Determine the (x, y) coordinate at the center of the cell enclosing the given text.  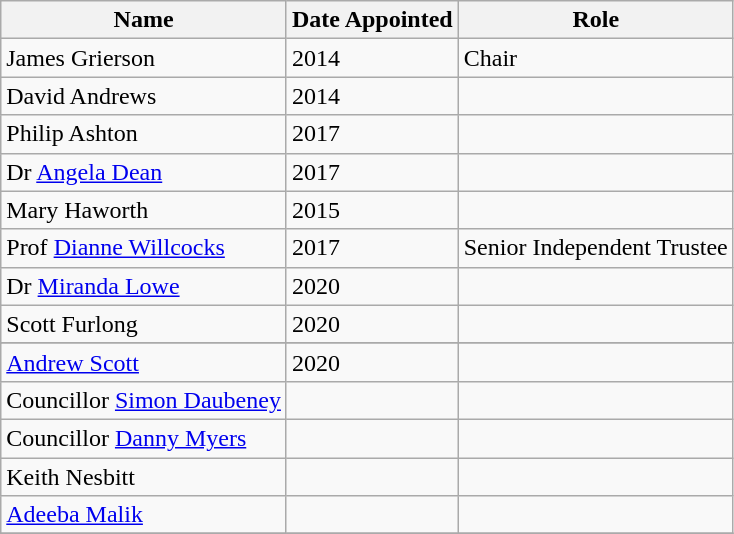
Mary Haworth (144, 210)
Philip Ashton (144, 134)
Date Appointed (372, 20)
James Grierson (144, 58)
David Andrews (144, 96)
Dr Angela Dean (144, 172)
Prof Dianne Willcocks (144, 248)
Adeeba Malik (144, 515)
Andrew Scott (144, 362)
2015 (372, 210)
Role (596, 20)
Keith Nesbitt (144, 477)
Chair (596, 58)
Name (144, 20)
Councillor Danny Myers (144, 438)
Senior Independent Trustee (596, 248)
Dr Miranda Lowe (144, 286)
Scott Furlong (144, 324)
Councillor Simon Daubeney (144, 400)
